Determine the [x, y] coordinate at the center of the cell enclosing the given text.  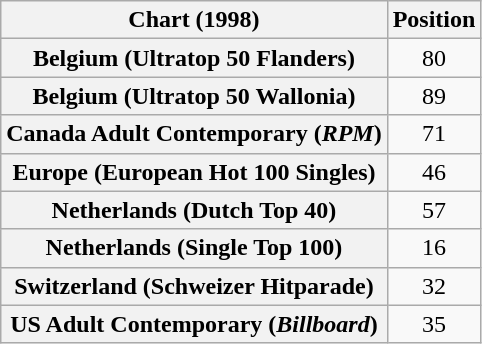
Canada Adult Contemporary (RPM) [194, 134]
46 [434, 172]
16 [434, 248]
Position [434, 20]
Netherlands (Dutch Top 40) [194, 210]
71 [434, 134]
Belgium (Ultratop 50 Wallonia) [194, 96]
35 [434, 324]
Switzerland (Schweizer Hitparade) [194, 286]
32 [434, 286]
89 [434, 96]
Netherlands (Single Top 100) [194, 248]
Europe (European Hot 100 Singles) [194, 172]
80 [434, 58]
Chart (1998) [194, 20]
57 [434, 210]
US Adult Contemporary (Billboard) [194, 324]
Belgium (Ultratop 50 Flanders) [194, 58]
